For the text-containing cell, return its midpoint in [X, Y] coordinate format. 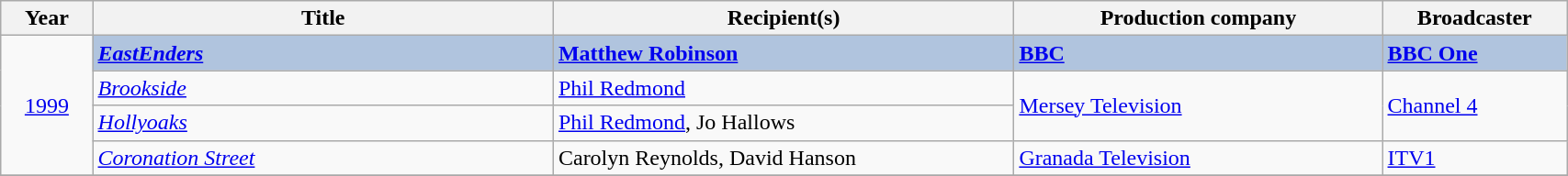
Phil Redmond, Jo Hallows [783, 123]
Granada Television [1198, 158]
BBC [1198, 53]
Recipient(s) [783, 18]
BBC One [1475, 53]
Coronation Street [323, 158]
Carolyn Reynolds, David Hanson [783, 158]
Year [47, 18]
Channel 4 [1475, 105]
EastEnders [323, 53]
Production company [1198, 18]
Mersey Television [1198, 105]
Broadcaster [1475, 18]
Phil Redmond [783, 88]
ITV1 [1475, 158]
Title [323, 18]
Brookside [323, 88]
1999 [47, 105]
Hollyoaks [323, 123]
Matthew Robinson [783, 53]
